Scan for the cell matching the given text and deliver its [x, y] coordinate at center. 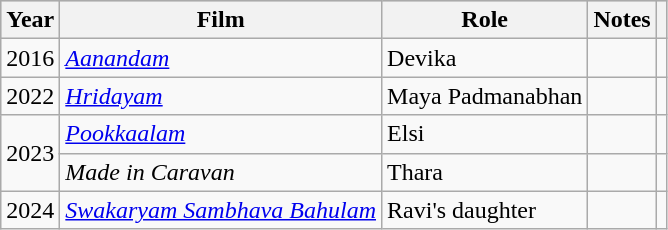
Swakaryam Sambhava Bahulam [221, 210]
Elsi [485, 134]
Role [485, 20]
2016 [30, 58]
Devika [485, 58]
2023 [30, 153]
Ravi's daughter [485, 210]
Film [221, 20]
Pookkaalam [221, 134]
2022 [30, 96]
Made in Caravan [221, 172]
Aanandam [221, 58]
2024 [30, 210]
Thara [485, 172]
Year [30, 20]
Hridayam [221, 96]
Notes [622, 20]
Maya Padmanabhan [485, 96]
